Find where the given text appears and provide that cell's center as [x, y] coordinate. 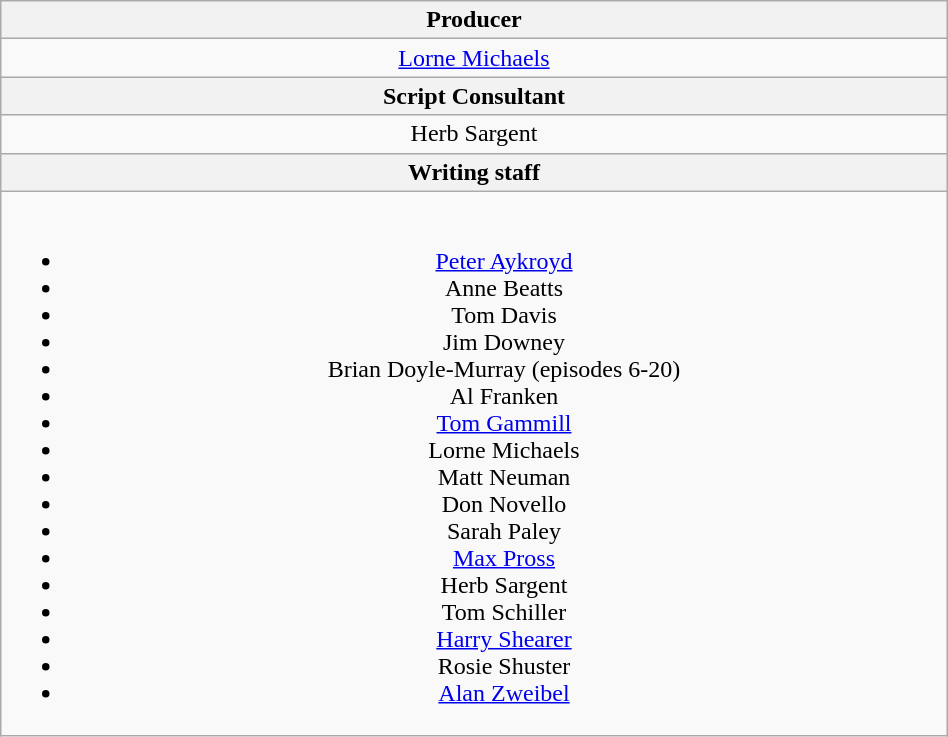
Writing staff [474, 172]
Script Consultant [474, 96]
Lorne Michaels [474, 58]
Producer [474, 20]
Herb Sargent [474, 134]
